Locate the cell with the specified text and output its [x, y] center coordinate. 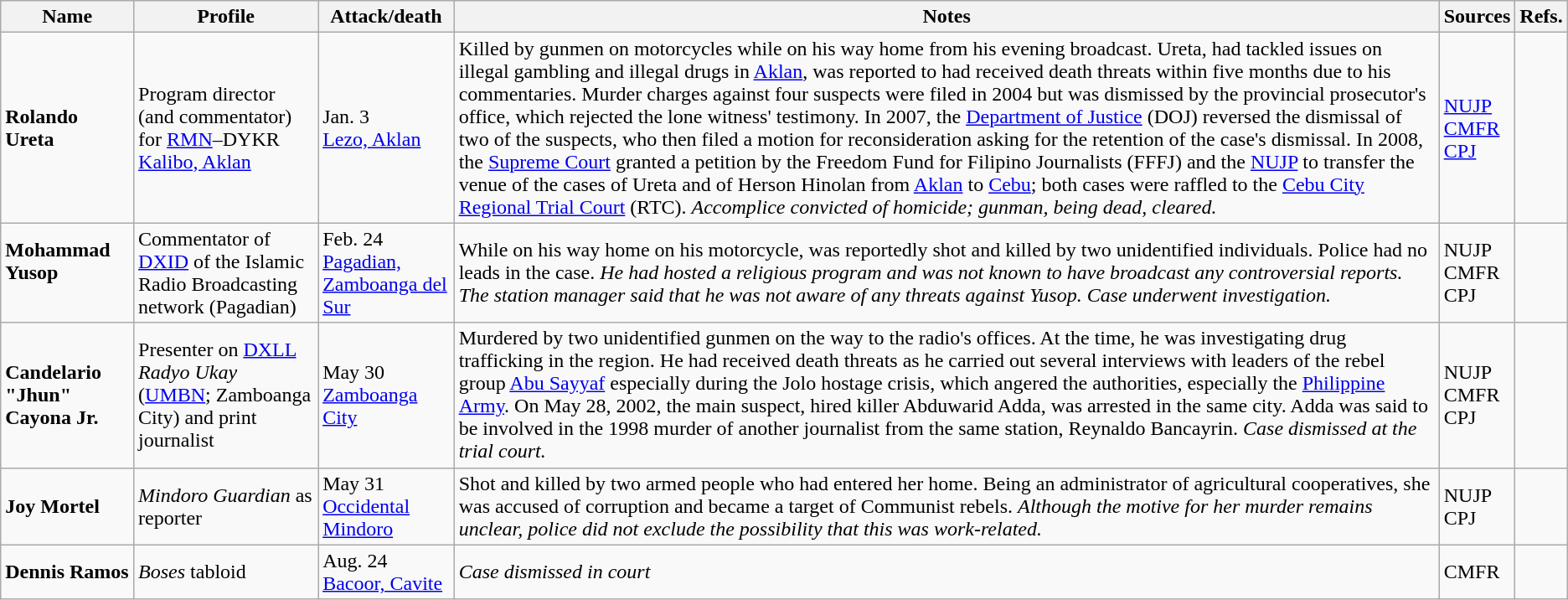
NUJPCPJ [1478, 506]
May 30Zamboanga City [387, 396]
Aug. 24Bacoor, Cavite [387, 572]
Sources [1478, 17]
Mindoro Guardian as reporter [226, 506]
Program director (and commentator) for RMN–DYKR Kalibo, Aklan [226, 127]
Name [67, 17]
Attack/death [387, 17]
May 31Occidental Mindoro [387, 506]
Presenter on DXLL Radyo Ukay (UMBN; Zamboanga City) and print journalist [226, 396]
Case dismissed in court [946, 572]
Feb. 24Pagadian, Zamboanga del Sur [387, 273]
Candelario "Jhun" Cayona Jr. [67, 396]
Joy Mortel [67, 506]
CMFR [1478, 572]
Boses tabloid [226, 572]
Rolando Ureta [67, 127]
Dennis Ramos [67, 572]
Jan. 3Lezo, Aklan [387, 127]
Profile [226, 17]
Commentator of DXID of the Islamic Radio Broadcasting network (Pagadian) [226, 273]
Refs. [1541, 17]
Notes [946, 17]
Mohammad Yusop [67, 273]
